Return the (X, Y) coordinate for the center point of the cell that contains the specified text.  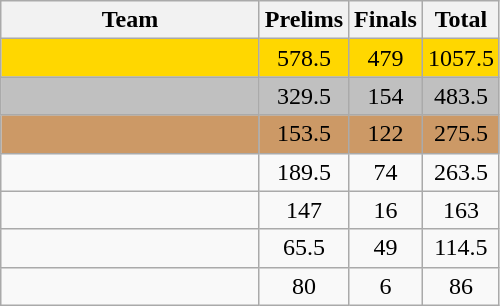
Prelims (304, 20)
Total (460, 20)
Team (130, 20)
275.5 (460, 134)
6 (386, 286)
1057.5 (460, 58)
49 (386, 248)
147 (304, 210)
153.5 (304, 134)
114.5 (460, 248)
479 (386, 58)
74 (386, 172)
122 (386, 134)
80 (304, 286)
329.5 (304, 96)
154 (386, 96)
65.5 (304, 248)
163 (460, 210)
86 (460, 286)
189.5 (304, 172)
263.5 (460, 172)
578.5 (304, 58)
483.5 (460, 96)
16 (386, 210)
Finals (386, 20)
